From the cell containing the given text, extract its center point as [x, y] coordinate. 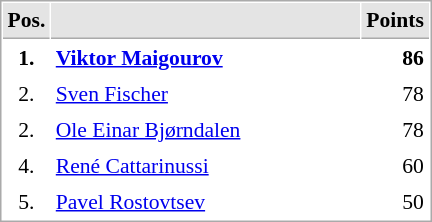
Pavel Rostovtsev [206, 201]
Points [396, 21]
60 [396, 165]
4. [26, 165]
5. [26, 201]
Viktor Maigourov [206, 57]
Ole Einar Bjørndalen [206, 129]
1. [26, 57]
50 [396, 201]
Pos. [26, 21]
Sven Fischer [206, 93]
86 [396, 57]
René Cattarinussi [206, 165]
